From the cell containing the given text, extract its center point as [x, y] coordinate. 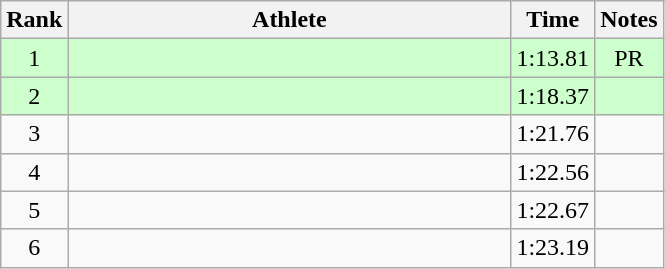
1:13.81 [553, 58]
6 [34, 248]
PR [629, 58]
1:23.19 [553, 248]
Notes [629, 20]
Athlete [290, 20]
4 [34, 172]
3 [34, 134]
Rank [34, 20]
1:21.76 [553, 134]
Time [553, 20]
1:22.67 [553, 210]
1:22.56 [553, 172]
1:18.37 [553, 96]
1 [34, 58]
2 [34, 96]
5 [34, 210]
